Determine the (x, y) coordinate at the center of the cell enclosing the given text.  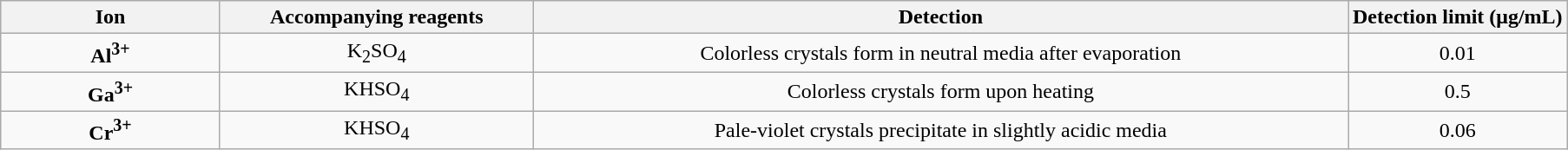
Cr3+ (111, 130)
K2SO4 (377, 54)
Accompanying reagents (377, 17)
Colorless crystals form in neutral media after evaporation (940, 54)
Ion (111, 17)
Ga3+ (111, 92)
0.01 (1457, 54)
Pale-violet crystals precipitate in slightly acidic media (940, 130)
Detection limit (μg/mL) (1457, 17)
0.5 (1457, 92)
Al3+ (111, 54)
0.06 (1457, 130)
Detection (940, 17)
Colorless crystals form upon heating (940, 92)
